Return [X, Y] of the center of cell containing provided text 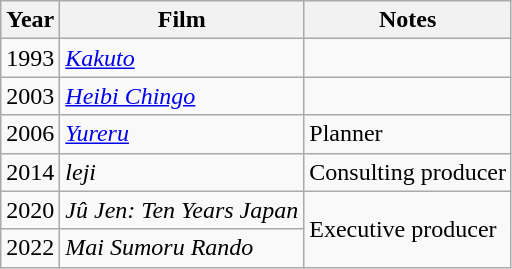
Planner [408, 134]
Jû Jen: Ten Years Japan [182, 210]
Film [182, 20]
Heibi Chingo [182, 96]
Notes [408, 20]
Consulting producer [408, 172]
Year [30, 20]
Kakuto [182, 58]
1993 [30, 58]
2003 [30, 96]
2020 [30, 210]
2022 [30, 248]
Yureru [182, 134]
2014 [30, 172]
Executive producer [408, 229]
2006 [30, 134]
Mai Sumoru Rando [182, 248]
leji [182, 172]
